Determine the [x, y] coordinate at the center of the cell enclosing the given text.  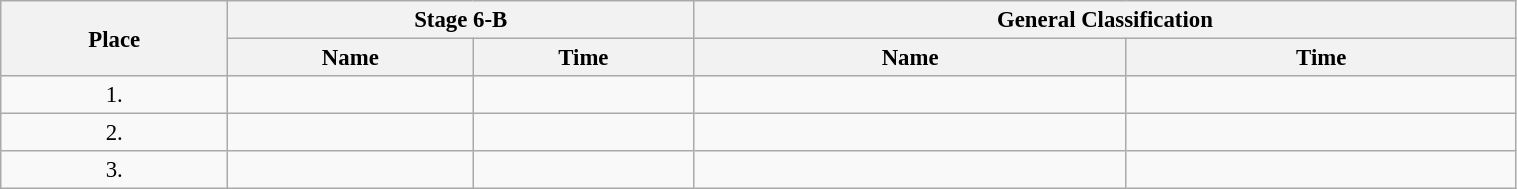
General Classification [1105, 20]
1. [114, 95]
Place [114, 38]
2. [114, 133]
3. [114, 170]
Stage 6-B [461, 20]
